Extract the (X, Y) coordinate from the center of the cell holding the provided text.  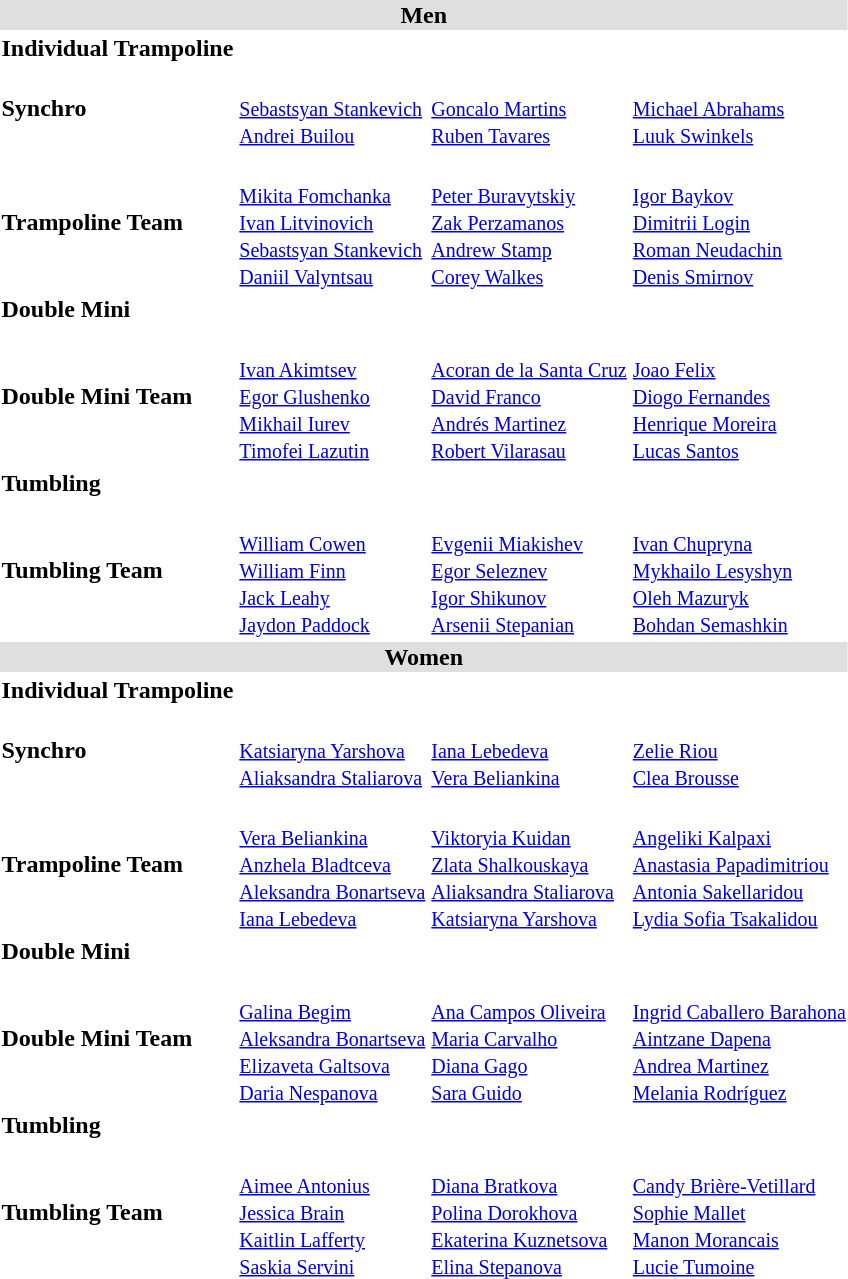
Ingrid Caballero BarahonaAintzane DapenaAndrea MartinezMelania Rodríguez (739, 1038)
Women (424, 657)
Peter BuravytskiyZak PerzamanosAndrew StampCorey Walkes (529, 222)
Ivan AkimtsevEgor GlushenkoMikhail IurevTimofei Lazutin (332, 396)
Katsiaryna YarshovaAliaksandra Staliarova (332, 750)
Tumbling Team (118, 570)
Michael AbrahamsLuuk Swinkels (739, 108)
Angeliki KalpaxiAnastasia PapadimitriouAntonia SakellaridouLydia Sofia Tsakalidou (739, 864)
Viktoryia KuidanZlata ShalkouskayaAliaksandra StaliarovaKatsiaryna Yarshova (529, 864)
Ana Campos OliveiraMaria CarvalhoDiana GagoSara Guido (529, 1038)
Men (424, 15)
Goncalo MartinsRuben Tavares (529, 108)
Joao FelixDiogo FernandesHenrique MoreiraLucas Santos (739, 396)
Iana LebedevaVera Beliankina (529, 750)
Igor BaykovDimitrii LoginRoman NeudachinDenis Smirnov (739, 222)
Zelie RiouClea Brousse (739, 750)
Evgenii MiakishevEgor SeleznevIgor ShikunovArsenii Stepanian (529, 570)
Ivan ChuprynaMykhailo LesyshynOleh MazurykBohdan Semashkin (739, 570)
Sebastsyan StankevichAndrei Builou (332, 108)
Mikita FomchankaIvan LitvinovichSebastsyan StankevichDaniil Valyntsau (332, 222)
Acoran de la Santa CruzDavid FrancoAndrés MartinezRobert Vilarasau (529, 396)
William CowenWilliam FinnJack LeahyJaydon Paddock (332, 570)
Vera BeliankinaAnzhela BladtcevaAleksandra BonartsevaIana Lebedeva (332, 864)
Galina BegimAleksandra BonartsevaElizaveta GaltsovaDaria Nespanova (332, 1038)
